Detect which cell encompasses the target text, then output its (x, y) center coordinate. 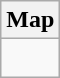
Map (30, 20)
